Identify which cell holds the provided text, then report its [x, y] central coordinate. 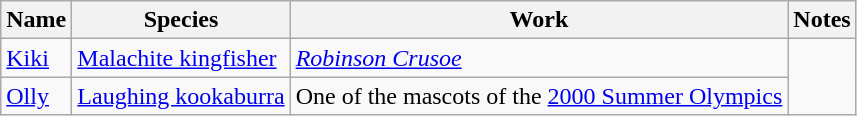
Species [181, 20]
Work [539, 20]
Malachite kingfisher [181, 58]
Olly [36, 96]
Laughing kookaburra [181, 96]
Kiki [36, 58]
One of the mascots of the 2000 Summer Olympics [539, 96]
Name [36, 20]
Robinson Crusoe [539, 58]
Notes [822, 20]
